Detect which cell encompasses the target text, then output its (x, y) center coordinate. 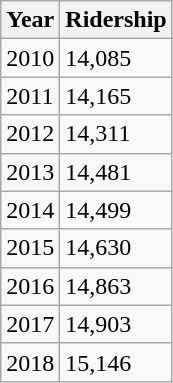
15,146 (116, 362)
Ridership (116, 20)
14,903 (116, 324)
14,085 (116, 58)
2011 (30, 96)
Year (30, 20)
2018 (30, 362)
14,630 (116, 248)
2015 (30, 248)
2013 (30, 172)
2016 (30, 286)
14,311 (116, 134)
14,499 (116, 210)
2014 (30, 210)
2010 (30, 58)
14,863 (116, 286)
2017 (30, 324)
14,481 (116, 172)
2012 (30, 134)
14,165 (116, 96)
